Capture the cell that displays the provided text and extract its (X, Y) central coordinate. 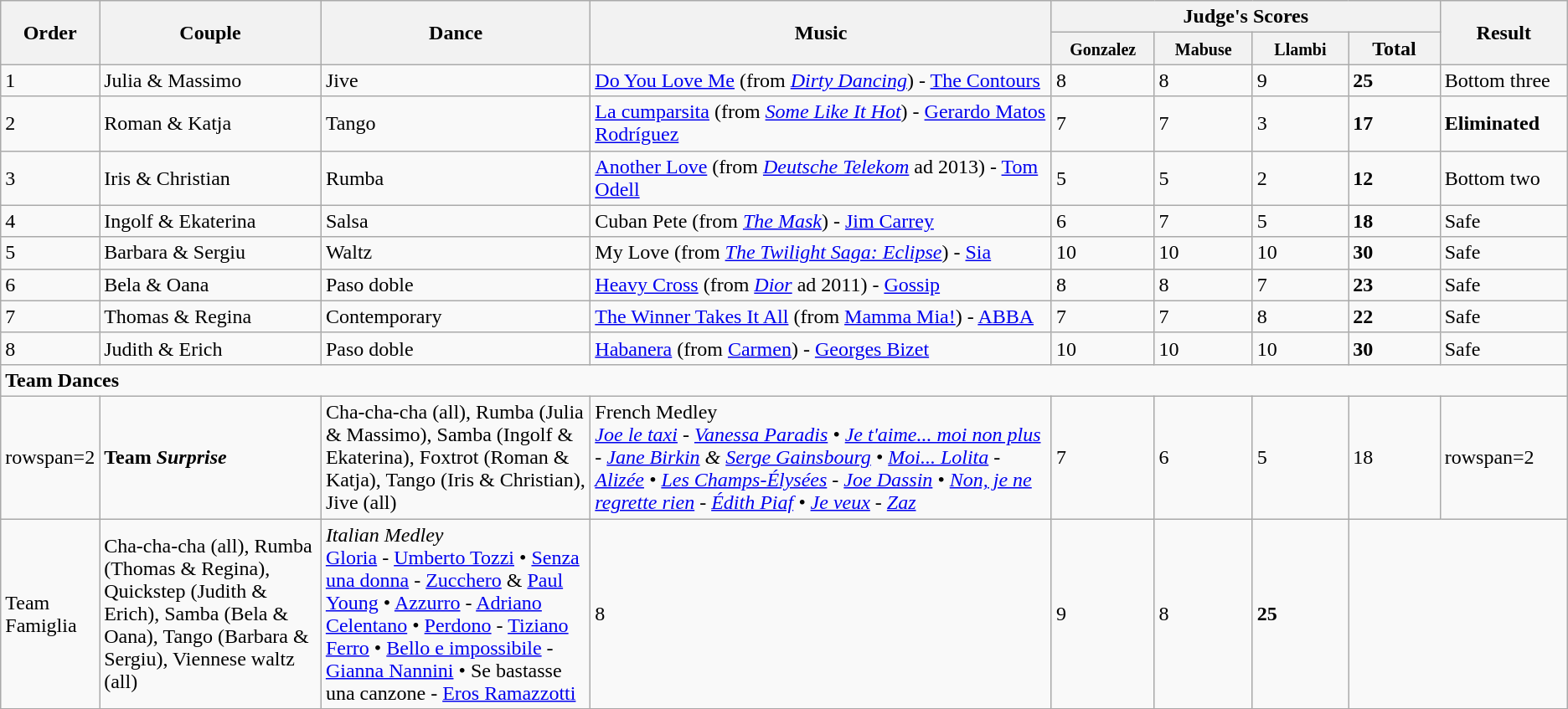
Gonzalez (1102, 49)
4 (50, 221)
Order (50, 33)
Tango (456, 124)
Music (821, 33)
Team Surprise (211, 457)
Cha-cha-cha (all), Rumba (Julia & Massimo), Samba (Ingolf & Ekaterina), Foxtrot (Roman & Katja), Tango (Iris & Christian), Jive (all) (456, 457)
Eliminated (1504, 124)
Cha-cha-cha (all), Rumba (Thomas & Regina), Quickstep (Judith & Erich), Samba (Bela & Oana), Tango (Barbara & Sergiu), Viennese waltz (all) (211, 614)
Judith & Erich (211, 348)
Salsa (456, 221)
Team Famiglia (50, 614)
Rumba (456, 177)
Bela & Oana (211, 285)
Habanera (from Carmen) - Georges Bizet (821, 348)
Another Love (from Deutsche Telekom ad 2013) - Tom Odell (821, 177)
Do You Love Me (from Dirty Dancing) - The Contours (821, 80)
12 (1395, 177)
Bottom three (1504, 80)
22 (1395, 316)
Iris & Christian (211, 177)
Couple (211, 33)
Barbara & Sergiu (211, 253)
Cuban Pete (from The Mask) - Jim Carrey (821, 221)
Team Dances (784, 380)
Mabuse (1203, 49)
Julia & Massimo (211, 80)
Contemporary (456, 316)
Thomas & Regina (211, 316)
Total (1395, 49)
La cumparsita (from Some Like It Hot) - Gerardo Matos Rodríguez (821, 124)
Waltz (456, 253)
Result (1504, 33)
Judge's Scores (1246, 17)
Bottom two (1504, 177)
1 (50, 80)
Jive (456, 80)
Llambi (1300, 49)
Ingolf & Ekaterina (211, 221)
The Winner Takes It All (from Mamma Mia!) - ABBA (821, 316)
My Love (from The Twilight Saga: Eclipse) - Sia (821, 253)
23 (1395, 285)
Roman & Katja (211, 124)
17 (1395, 124)
Dance (456, 33)
Heavy Cross (from Dior ad 2011) - Gossip (821, 285)
